Detect which cell encompasses the target text, then output its (x, y) center coordinate. 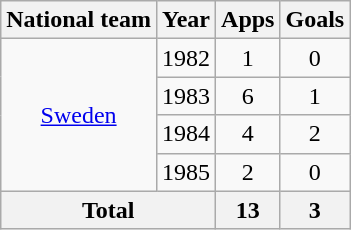
1982 (186, 58)
1983 (186, 96)
6 (248, 96)
Apps (248, 20)
4 (248, 134)
Sweden (79, 115)
1985 (186, 172)
3 (315, 210)
Total (108, 210)
National team (79, 20)
13 (248, 210)
Goals (315, 20)
1984 (186, 134)
Year (186, 20)
